Locate the cell with the specified text and output its [x, y] center coordinate. 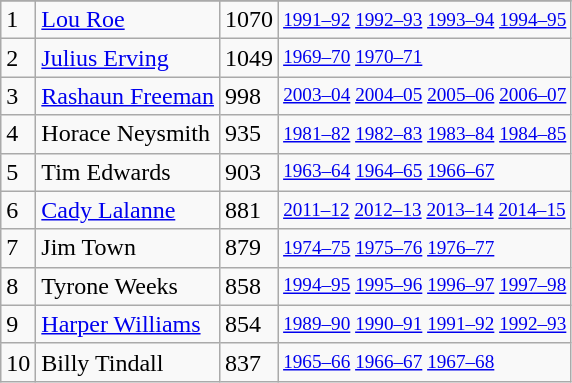
1963–64 1964–65 1966–67 [425, 172]
Julius Erving [128, 58]
8 [18, 286]
1974–75 1975–76 1976–77 [425, 248]
1994–95 1995–96 1996–97 1997–98 [425, 286]
Cady Lalanne [128, 210]
Lou Roe [128, 20]
935 [248, 134]
Horace Neysmith [128, 134]
2011–12 2012–13 2013–14 2014–15 [425, 210]
881 [248, 210]
2 [18, 58]
1 [18, 20]
903 [248, 172]
Rashaun Freeman [128, 96]
6 [18, 210]
1981–82 1982–83 1983–84 1984–85 [425, 134]
9 [18, 324]
837 [248, 362]
Jim Town [128, 248]
1070 [248, 20]
Tyrone Weeks [128, 286]
5 [18, 172]
858 [248, 286]
4 [18, 134]
3 [18, 96]
879 [248, 248]
1989–90 1990–91 1991–92 1992–93 [425, 324]
2003–04 2004–05 2005–06 2006–07 [425, 96]
1965–66 1966–67 1967–68 [425, 362]
1969–70 1970–71 [425, 58]
7 [18, 248]
Tim Edwards [128, 172]
1991–92 1992–93 1993–94 1994–95 [425, 20]
1049 [248, 58]
10 [18, 362]
854 [248, 324]
Harper Williams [128, 324]
998 [248, 96]
Billy Tindall [128, 362]
